Pinpoint the cell where the given text exists, returning its (X, Y) midpoint coordinate. 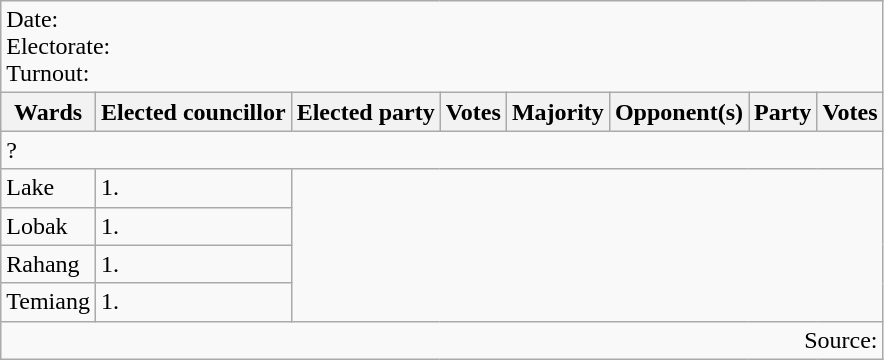
Lobak (48, 226)
Wards (48, 112)
Elected party (366, 112)
Rahang (48, 264)
Elected councillor (193, 112)
Lake (48, 188)
Date: Electorate: Turnout: (442, 47)
Opponent(s) (678, 112)
Majority (558, 112)
Party (782, 112)
Temiang (48, 302)
? (442, 150)
Source: (442, 340)
